Scan for the cell matching the given text and deliver its [X, Y] coordinate at center. 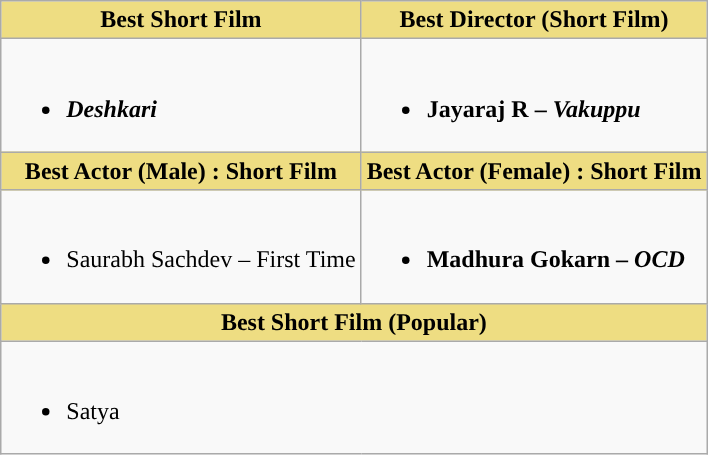
Deshkari [181, 96]
Jayaraj R – Vakuppu [534, 96]
Best Director (Short Film) [534, 20]
Madhura Gokarn – OCD [534, 246]
Best Short Film [181, 20]
Best Actor (Male) : Short Film [181, 171]
Saurabh Sachdev – First Time [181, 246]
Satya [354, 398]
Best Short Film (Popular) [354, 322]
Best Actor (Female) : Short Film [534, 171]
